Return the (X, Y) coordinate for the center point of the cell that contains the specified text.  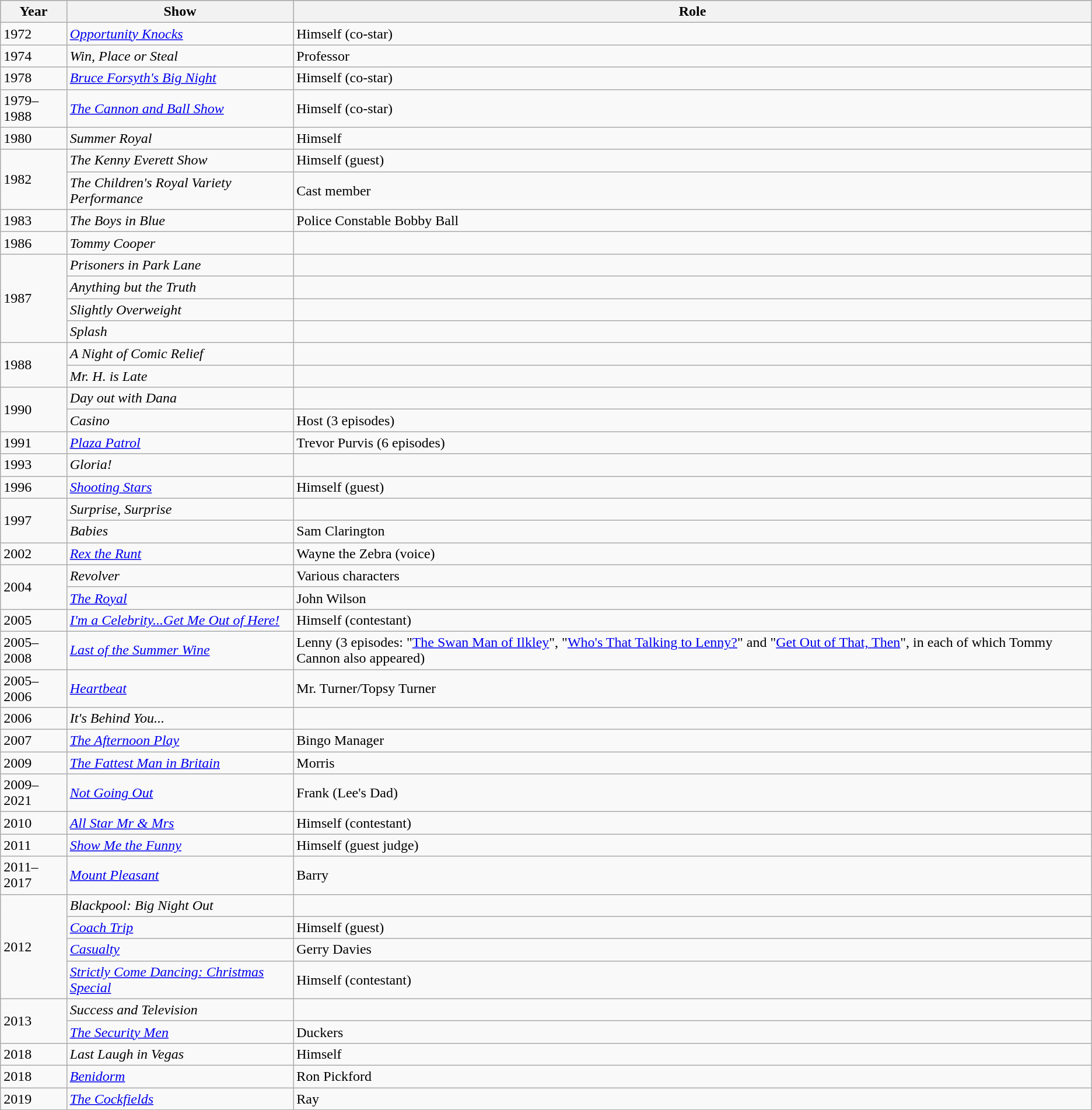
Lenny (3 episodes: "The Swan Man of Ilkley", "Who's That Talking to Lenny?" and "Get Out of That, Then", in each of which Tommy Cannon also appeared) (692, 650)
2012 (34, 946)
1986 (34, 243)
Slightly Overweight (180, 310)
Last of the Summer Wine (180, 650)
Babies (180, 531)
1987 (34, 298)
Strictly Come Dancing: Christmas Special (180, 980)
Mount Pleasant (180, 875)
Mr. Turner/Topsy Turner (692, 688)
1974 (34, 56)
Day out with Dana (180, 398)
Sam Clarington (692, 531)
Barry (692, 875)
Ray (692, 1098)
1980 (34, 138)
Revolver (180, 576)
1978 (34, 78)
1990 (34, 409)
1979–1988 (34, 108)
Host (3 episodes) (692, 421)
2009 (34, 763)
The Cockfields (180, 1098)
All Star Mr & Mrs (180, 823)
Splash (180, 332)
Last Laugh in Vegas (180, 1054)
2005–2008 (34, 650)
Morris (692, 763)
John Wilson (692, 598)
Year (34, 12)
The Cannon and Ball Show (180, 108)
The Children's Royal Variety Performance (180, 190)
The Security Men (180, 1032)
Prisoners in Park Lane (180, 265)
Bingo Manager (692, 741)
Anything but the Truth (180, 287)
2019 (34, 1098)
Tommy Cooper (180, 243)
The Royal (180, 598)
Plaza Patrol (180, 443)
1997 (34, 520)
Ron Pickford (692, 1076)
The Boys in Blue (180, 220)
Benidorm (180, 1076)
It's Behind You... (180, 719)
Show (180, 12)
Bruce Forsyth's Big Night (180, 78)
1982 (34, 180)
I'm a Celebrity...Get Me Out of Here! (180, 620)
Show Me the Funny (180, 845)
2004 (34, 587)
Coach Trip (180, 927)
Blackpool: Big Night Out (180, 905)
Gloria! (180, 465)
Summer Royal (180, 138)
Shooting Stars (180, 487)
Success and Television (180, 1010)
Heartbeat (180, 688)
Trevor Purvis (6 episodes) (692, 443)
Police Constable Bobby Ball (692, 220)
Wayne the Zebra (voice) (692, 554)
Surprise, Surprise (180, 509)
1983 (34, 220)
Casualty (180, 950)
Casino (180, 421)
2011 (34, 845)
The Fattest Man in Britain (180, 763)
1991 (34, 443)
Gerry Davies (692, 950)
A Night of Comic Relief (180, 354)
Duckers (692, 1032)
Opportunity Knocks (180, 34)
Frank (Lee's Dad) (692, 793)
Professor (692, 56)
Mr. H. is Late (180, 376)
Cast member (692, 190)
Various characters (692, 576)
The Kenny Everett Show (180, 160)
2009–2021 (34, 793)
Win, Place or Steal (180, 56)
2005 (34, 620)
The Afternoon Play (180, 741)
2011–2017 (34, 875)
2006 (34, 719)
1988 (34, 365)
Himself (guest judge) (692, 845)
Not Going Out (180, 793)
2007 (34, 741)
2010 (34, 823)
Role (692, 12)
1993 (34, 465)
2002 (34, 554)
1996 (34, 487)
Rex the Runt (180, 554)
1972 (34, 34)
2005–2006 (34, 688)
2013 (34, 1021)
